Extract the (x, y) coordinate from the center of the cell holding the provided text.  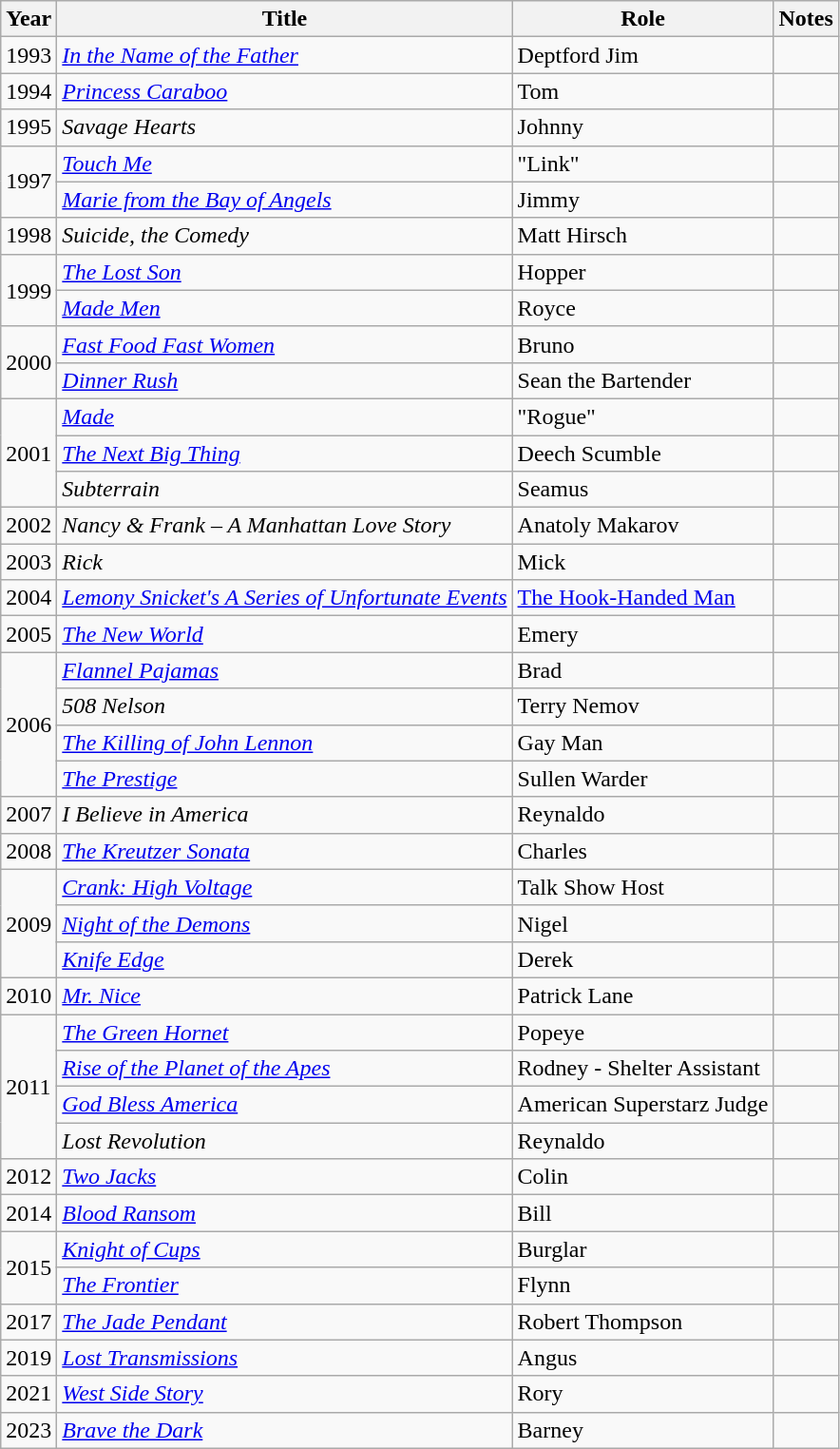
Princess Caraboo (285, 91)
2008 (29, 851)
Jimmy (642, 200)
2012 (29, 1177)
Lemony Snicket's A Series of Unfortunate Events (285, 598)
Robert Thompson (642, 1322)
2007 (29, 815)
Deptford Jim (642, 55)
Touch Me (285, 164)
Made Men (285, 308)
Suicide, the Comedy (285, 236)
2017 (29, 1322)
1997 (29, 182)
"Link" (642, 164)
Blood Ransom (285, 1213)
2010 (29, 995)
Mr. Nice (285, 995)
"Rogue" (642, 416)
The Green Hornet (285, 1032)
Knight of Cups (285, 1249)
Nigel (642, 923)
The Prestige (285, 779)
Made (285, 416)
2001 (29, 453)
Sullen Warder (642, 779)
Tom (642, 91)
Charles (642, 851)
Burglar (642, 1249)
Mick (642, 562)
Colin (642, 1177)
1999 (29, 290)
Brad (642, 670)
I Believe in America (285, 815)
Flannel Pajamas (285, 670)
2004 (29, 598)
Johnny (642, 127)
1994 (29, 91)
Marie from the Bay of Angels (285, 200)
2014 (29, 1213)
Notes (806, 19)
Popeye (642, 1032)
Rise of the Planet of the Apes (285, 1069)
Barney (642, 1430)
Fast Food Fast Women (285, 344)
Bruno (642, 344)
Angus (642, 1358)
Role (642, 19)
Royce (642, 308)
Talk Show Host (642, 887)
Two Jacks (285, 1177)
Knife Edge (285, 959)
2009 (29, 923)
2019 (29, 1358)
God Bless America (285, 1105)
Subterrain (285, 490)
Dinner Rush (285, 380)
Gay Man (642, 743)
2011 (29, 1086)
2003 (29, 562)
Bill (642, 1213)
The New World (285, 634)
Flynn (642, 1285)
Lost Revolution (285, 1141)
The Kreutzer Sonata (285, 851)
Deech Scumble (642, 454)
Seamus (642, 490)
The Frontier (285, 1285)
Rory (642, 1394)
2000 (29, 362)
2002 (29, 526)
The Next Big Thing (285, 454)
Anatoly Makarov (642, 526)
Terry Nemov (642, 706)
508 Nelson (285, 706)
2023 (29, 1430)
The Lost Son (285, 272)
Hopper (642, 272)
Patrick Lane (642, 995)
Brave the Dark (285, 1430)
1995 (29, 127)
Savage Hearts (285, 127)
Emery (642, 634)
Rodney - Shelter Assistant (642, 1069)
2021 (29, 1394)
Nancy & Frank – A Manhattan Love Story (285, 526)
West Side Story (285, 1394)
Sean the Bartender (642, 380)
2005 (29, 634)
In the Name of the Father (285, 55)
2015 (29, 1267)
Derek (642, 959)
1993 (29, 55)
Matt Hirsch (642, 236)
Lost Transmissions (285, 1358)
The Killing of John Lennon (285, 743)
The Hook-Handed Man (642, 598)
Crank: High Voltage (285, 887)
1998 (29, 236)
Rick (285, 562)
Title (285, 19)
Year (29, 19)
American Superstarz Judge (642, 1105)
2006 (29, 724)
The Jade Pendant (285, 1322)
Night of the Demons (285, 923)
